Pinpoint the cell where the given text exists, returning its [X, Y] midpoint coordinate. 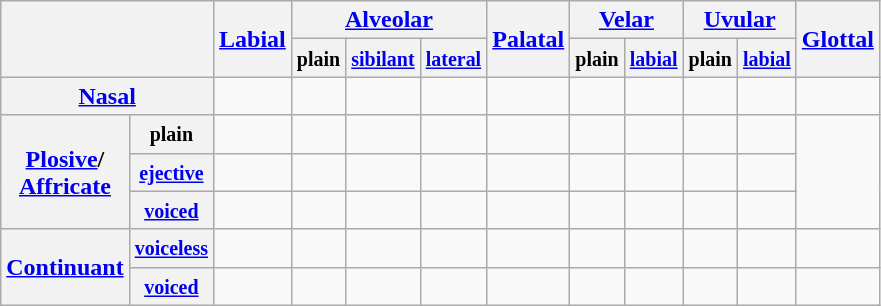
Uvular [740, 20]
voiceless [171, 248]
Labial [253, 39]
Nasal [108, 96]
ejective [171, 172]
sibilant [383, 58]
Velar [626, 20]
Glottal [838, 39]
lateral [454, 58]
Plosive/Affricate [65, 172]
Palatal [528, 39]
Alveolar [388, 20]
Continuant [65, 267]
